Return (X, Y) of the center of cell containing provided text 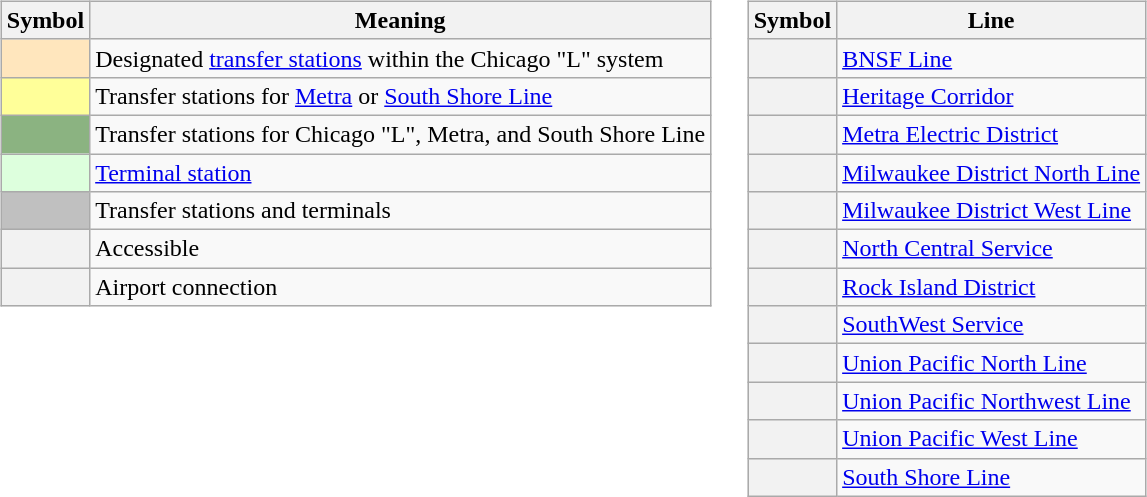
Terminal station (400, 173)
Transfer stations and terminals (400, 211)
Heritage Corridor (992, 96)
Rock Island District (992, 287)
SouthWest Service (992, 325)
Union Pacific North Line (992, 363)
Accessible (400, 249)
Milwaukee District West Line (992, 211)
Transfer stations for Metra or South Shore Line (400, 96)
Milwaukee District North Line (992, 173)
South Shore Line (992, 477)
BNSF Line (992, 58)
Union Pacific West Line (992, 439)
Designated transfer stations within the Chicago "L" system (400, 58)
Transfer stations for Chicago "L", Metra, and South Shore Line (400, 134)
Union Pacific Northwest Line (992, 401)
Metra Electric District (992, 134)
North Central Service (992, 249)
Meaning (400, 20)
Airport connection (400, 287)
Line (992, 20)
